Output the (x, y) coordinate of the center of the cell containing the given text.  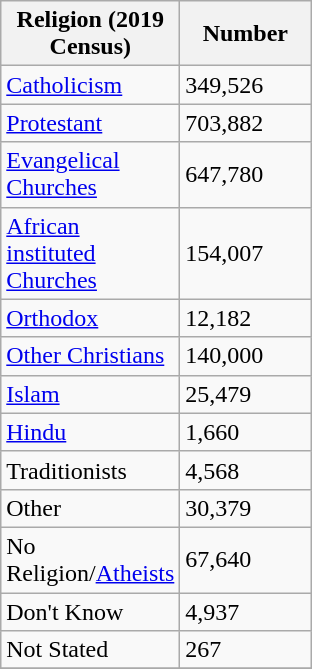
Not Stated (90, 650)
4,937 (246, 611)
647,780 (246, 174)
Number (246, 34)
Islam (90, 394)
25,479 (246, 394)
12,182 (246, 318)
Religion (2019 Census) (90, 34)
African instituted Churches (90, 253)
Protestant (90, 123)
154,007 (246, 253)
30,379 (246, 508)
703,882 (246, 123)
Traditionists (90, 470)
Hindu (90, 432)
1,660 (246, 432)
Evangelical Churches (90, 174)
67,640 (246, 560)
No Religion/Atheists (90, 560)
Catholicism (90, 85)
Other (90, 508)
Orthodox (90, 318)
Other Christians (90, 356)
267 (246, 650)
140,000 (246, 356)
4,568 (246, 470)
349,526 (246, 85)
Don't Know (90, 611)
